Locate the cell with the specified text and output its [X, Y] center coordinate. 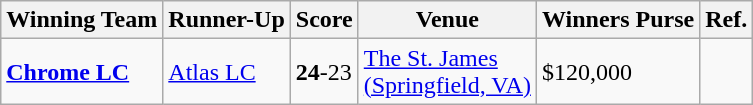
Ref. [726, 20]
Winning Team [82, 20]
Runner-Up [227, 20]
$120,000 [618, 72]
24-23 [324, 72]
Venue [447, 20]
Winners Purse [618, 20]
Atlas LC [227, 72]
Chrome LC [82, 72]
The St. James(Springfield, VA) [447, 72]
Score [324, 20]
